Locate the cell with the specified text and output its [x, y] center coordinate. 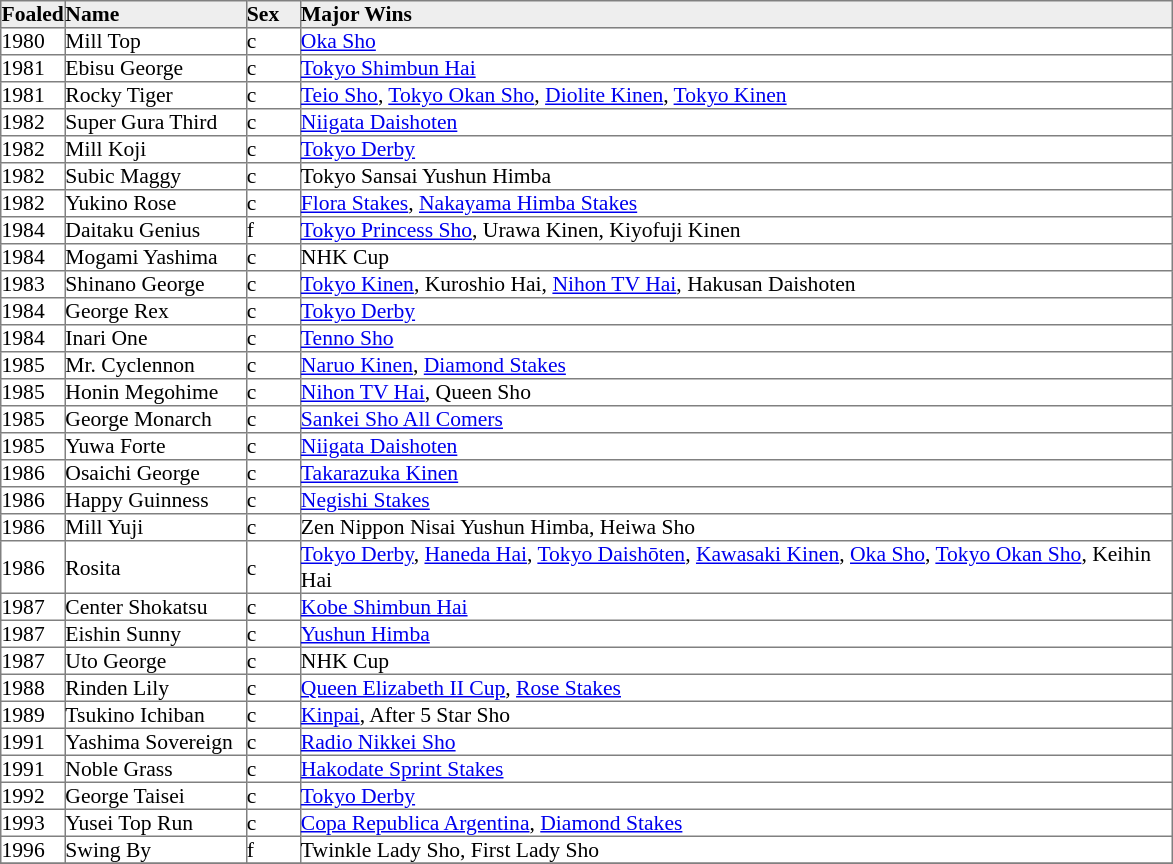
George Monarch [156, 420]
Copa Republica Argentina, Diamond Stakes [736, 822]
Queen Elizabeth II Cup, Rose Stakes [736, 688]
Rosita [156, 567]
Mill Yuji [156, 528]
Foaled [33, 14]
Nihon TV Hai, Queen Sho [736, 392]
Tokyo Shimbun Hai [736, 68]
1980 [33, 42]
Center Shokatsu [156, 606]
Inari One [156, 338]
Tsukino Ichiban [156, 714]
Honin Megohime [156, 392]
Tokyo Sansai Yushun Himba [736, 176]
George Taisei [156, 796]
Kinpai, After 5 Star Sho [736, 714]
Naruo Kinen, Diamond Stakes [736, 366]
1996 [33, 850]
Subic Maggy [156, 176]
Shinano George [156, 284]
Oka Sho [736, 42]
Takarazuka Kinen [736, 474]
Mogami Yashima [156, 258]
Radio Nikkei Sho [736, 742]
Ebisu George [156, 68]
Major Wins [736, 14]
Swing By [156, 850]
Osaichi George [156, 474]
Daitaku Genius [156, 230]
Hakodate Sprint Stakes [736, 768]
1988 [33, 688]
Sankei Sho All Comers [736, 420]
Mill Top [156, 42]
Happy Guinness [156, 500]
Tokyo Kinen, Kuroshio Hai, Nihon TV Hai, Hakusan Daishoten [736, 284]
Zen Nippon Nisai Yushun Himba, Heiwa Sho [736, 528]
Super Gura Third [156, 122]
1983 [33, 284]
Flora Stakes, Nakayama Himba Stakes [736, 204]
1992 [33, 796]
Name [156, 14]
1993 [33, 822]
Yukino Rose [156, 204]
Mill Koji [156, 150]
Noble Grass [156, 768]
Rinden Lily [156, 688]
Twinkle Lady Sho, First Lady Sho [736, 850]
Kobe Shimbun Hai [736, 606]
Yashima Sovereign [156, 742]
Tokyo Derby, Haneda Hai, Tokyo Daishōten, Kawasaki Kinen, Oka Sho, Tokyo Okan Sho, Keihin Hai [736, 567]
Sex [273, 14]
Yuwa Forte [156, 446]
Negishi Stakes [736, 500]
Rocky Tiger [156, 96]
Eishin Sunny [156, 634]
Mr. Cyclennon [156, 366]
George Rex [156, 312]
Uto George [156, 660]
Tokyo Princess Sho, Urawa Kinen, Kiyofuji Kinen [736, 230]
Yusei Top Run [156, 822]
Yushun Himba [736, 634]
Teio Sho, Tokyo Okan Sho, Diolite Kinen, Tokyo Kinen [736, 96]
Tenno Sho [736, 338]
1989 [33, 714]
